Output the [X, Y] coordinate of the center of the cell containing the given text.  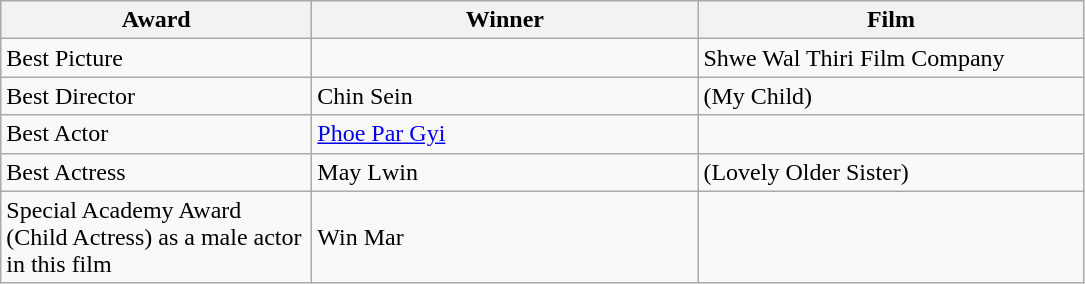
Phoe Par Gyi [505, 134]
Winner [505, 20]
Win Mar [505, 237]
Shwe Wal Thiri Film Company [891, 58]
Best Director [156, 96]
Best Picture [156, 58]
Chin Sein [505, 96]
Award [156, 20]
Special Academy Award (Child Actress) as a male actor in this film [156, 237]
May Lwin [505, 172]
Best Actress [156, 172]
Best Actor [156, 134]
(My Child) [891, 96]
(Lovely Older Sister) [891, 172]
Film [891, 20]
